Provide the [X, Y] coordinate of the cell's center where the given text is located.  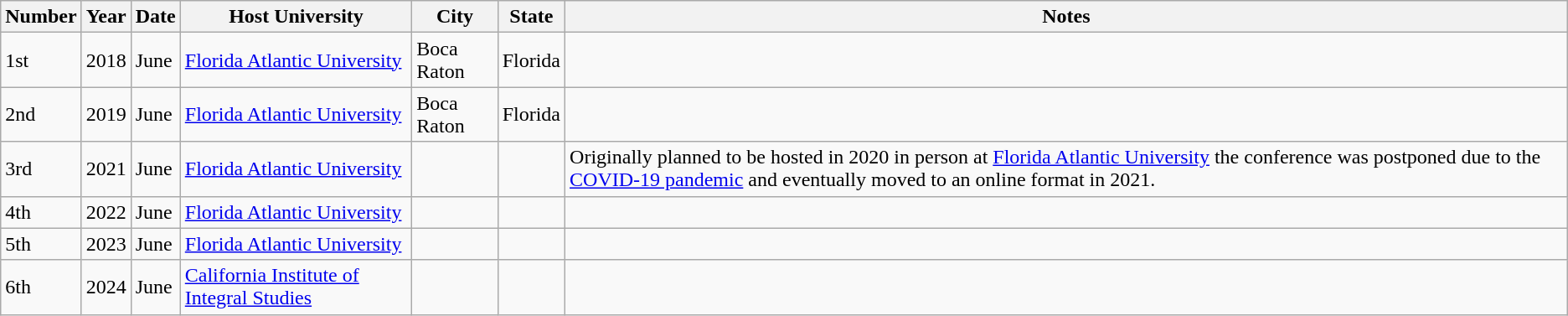
City [455, 17]
2021 [106, 169]
State [531, 17]
Notes [1067, 17]
3rd [41, 169]
2nd [41, 114]
6th [41, 287]
Date [156, 17]
2019 [106, 114]
2023 [106, 244]
California Institute of Integral Studies [297, 287]
1st [41, 60]
Host University [297, 17]
Number [41, 17]
Year [106, 17]
2018 [106, 60]
2024 [106, 287]
4th [41, 212]
5th [41, 244]
2022 [106, 212]
